Extract the (X, Y) coordinate from the center of the cell holding the provided text.  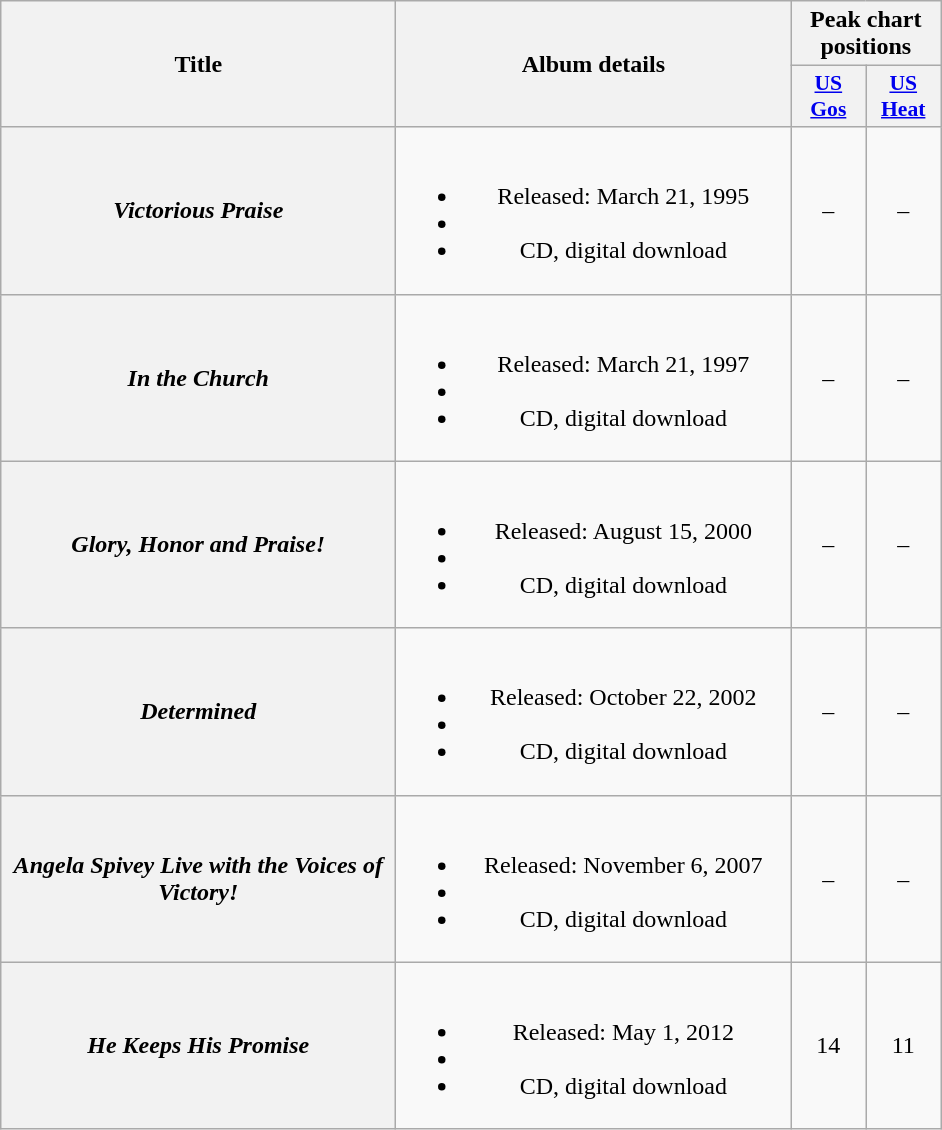
USHeat (904, 96)
Title (198, 64)
Victorious Praise (198, 210)
Determined (198, 712)
Released: August 15, 2000CD, digital download (594, 544)
USGos (828, 96)
Released: March 21, 1995CD, digital download (594, 210)
Released: November 6, 2007CD, digital download (594, 878)
Released: March 21, 1997CD, digital download (594, 378)
Released: October 22, 2002CD, digital download (594, 712)
Peak chart positions (866, 34)
Glory, Honor and Praise! (198, 544)
In the Church (198, 378)
Released: May 1, 2012CD, digital download (594, 1046)
Angela Spivey Live with the Voices of Victory! (198, 878)
11 (904, 1046)
14 (828, 1046)
He Keeps His Promise (198, 1046)
Album details (594, 64)
